Locate the cell with the specified text and output its [x, y] center coordinate. 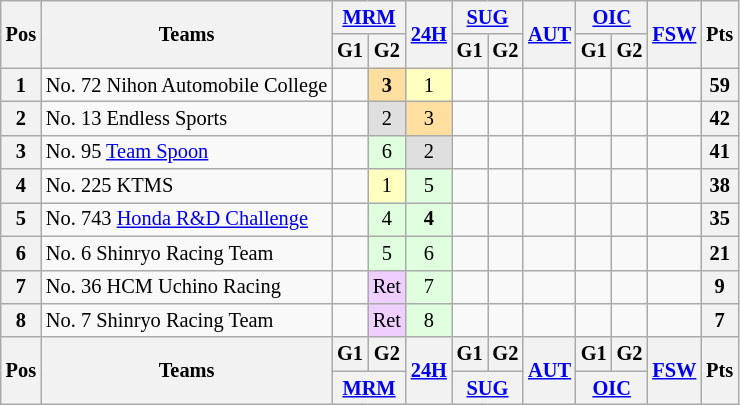
No. 36 HCM Uchino Racing [186, 287]
38 [720, 186]
No. 743 Honda R&D Challenge [186, 219]
No. 95 Team Spoon [186, 152]
21 [720, 253]
35 [720, 219]
9 [720, 287]
41 [720, 152]
No. 7 Shinryo Racing Team [186, 320]
42 [720, 118]
No. 72 Nihon Automobile College [186, 85]
No. 225 KTMS [186, 186]
No. 13 Endless Sports [186, 118]
59 [720, 85]
No. 6 Shinryo Racing Team [186, 253]
